Extract the (X, Y) coordinate from the center of the cell holding the provided text.  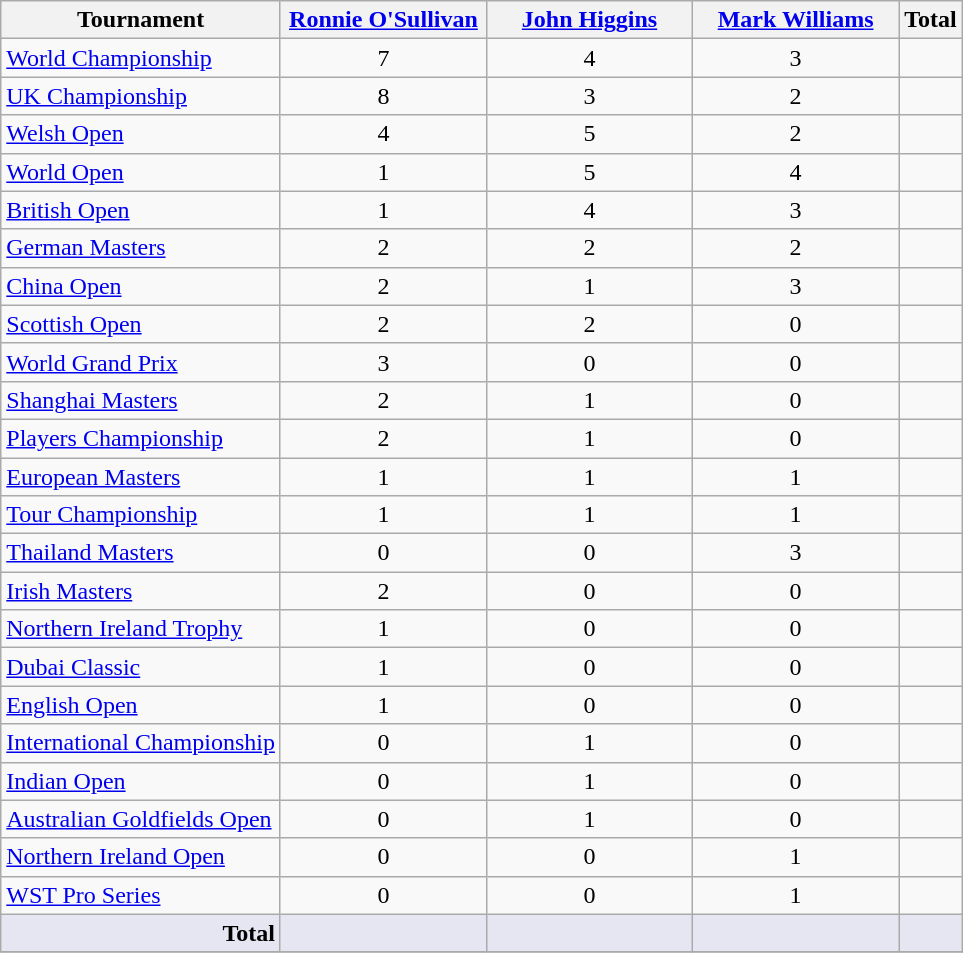
Indian Open (141, 781)
International Championship (141, 743)
European Masters (141, 477)
8 (383, 96)
Irish Masters (141, 591)
Tournament (141, 20)
China Open (141, 286)
Scottish Open (141, 324)
Players Championship (141, 438)
World Grand Prix (141, 362)
Northern Ireland Open (141, 857)
Thailand Masters (141, 553)
English Open (141, 705)
Welsh Open (141, 134)
WST Pro Series (141, 895)
Dubai Classic (141, 667)
British Open (141, 210)
Tour Championship (141, 515)
John Higgins (589, 20)
UK Championship (141, 96)
Shanghai Masters (141, 400)
Mark Williams (796, 20)
Ronnie O'Sullivan (383, 20)
World Championship (141, 58)
Northern Ireland Trophy (141, 629)
German Masters (141, 248)
World Open (141, 172)
7 (383, 58)
Australian Goldfields Open (141, 819)
